Identify which cell holds the provided text, then report its (x, y) central coordinate. 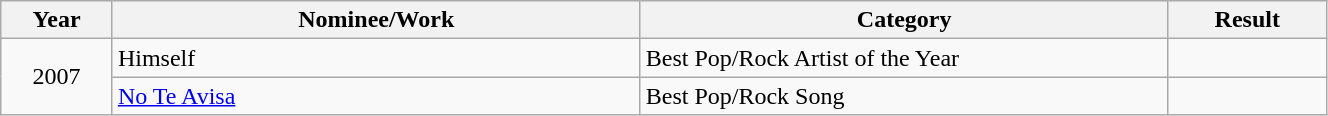
Himself (376, 58)
Category (904, 20)
No Te Avisa (376, 96)
Best Pop/Rock Song (904, 96)
Best Pop/Rock Artist of the Year (904, 58)
Nominee/Work (376, 20)
Year (57, 20)
2007 (57, 77)
Result (1247, 20)
